Pinpoint the cell where the given text exists, returning its [X, Y] midpoint coordinate. 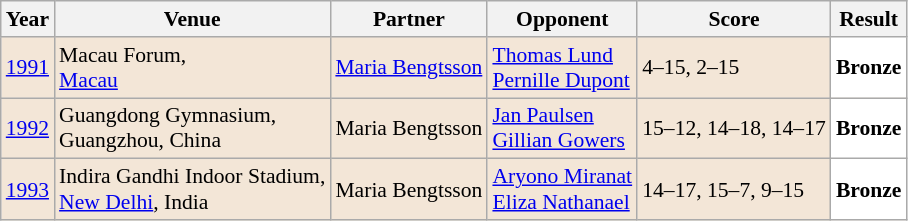
Aryono Miranat Eliza Nathanael [562, 190]
Opponent [562, 19]
1992 [28, 128]
1991 [28, 68]
Year [28, 19]
Indira Gandhi Indoor Stadium,New Delhi, India [192, 190]
4–15, 2–15 [734, 68]
Score [734, 19]
Guangdong Gymnasium,Guangzhou, China [192, 128]
Venue [192, 19]
15–12, 14–18, 14–17 [734, 128]
14–17, 15–7, 9–15 [734, 190]
1993 [28, 190]
Result [869, 19]
Thomas Lund Pernille Dupont [562, 68]
Partner [408, 19]
Jan Paulsen Gillian Gowers [562, 128]
Macau Forum,Macau [192, 68]
